Search for the cell housing the specified text and yield its [X, Y] center coordinate. 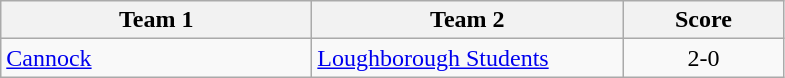
Score [704, 20]
2-0 [704, 58]
Team 1 [156, 20]
Team 2 [468, 20]
Loughborough Students [468, 58]
Cannock [156, 58]
